Provide the (x, y) coordinate of the cell's center where the given text is located.  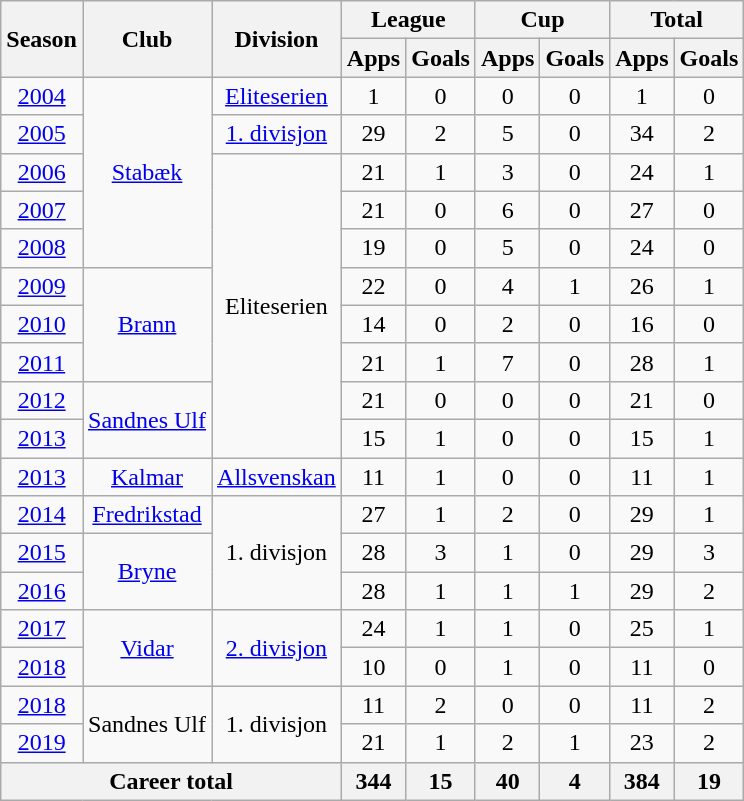
Kalmar (146, 477)
Total (677, 20)
2019 (42, 743)
Allsvenskan (277, 477)
Brann (146, 324)
Stabæk (146, 172)
26 (642, 286)
2016 (42, 591)
2007 (42, 210)
16 (642, 324)
Vidar (146, 648)
2009 (42, 286)
2005 (42, 134)
Fredrikstad (146, 515)
2. divisjon (277, 648)
Cup (542, 20)
2006 (42, 172)
7 (507, 362)
Career total (172, 781)
League (408, 20)
2017 (42, 629)
2010 (42, 324)
Bryne (146, 572)
34 (642, 134)
Division (277, 39)
2004 (42, 96)
10 (373, 667)
6 (507, 210)
384 (642, 781)
2008 (42, 248)
14 (373, 324)
344 (373, 781)
Club (146, 39)
2011 (42, 362)
25 (642, 629)
2012 (42, 400)
40 (507, 781)
22 (373, 286)
Season (42, 39)
23 (642, 743)
2015 (42, 553)
2014 (42, 515)
